From the cell containing the given text, extract its center point as [X, Y] coordinate. 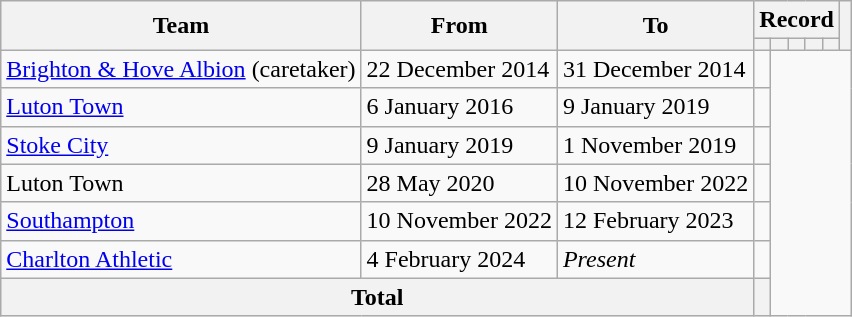
To [655, 26]
4 February 2024 [459, 259]
Brighton & Hove Albion (caretaker) [181, 69]
Present [655, 259]
31 December 2014 [655, 69]
6 January 2016 [459, 107]
Southampton [181, 221]
28 May 2020 [459, 183]
Total [378, 297]
12 February 2023 [655, 221]
Record [797, 20]
Team [181, 26]
Stoke City [181, 145]
22 December 2014 [459, 69]
From [459, 26]
1 November 2019 [655, 145]
Charlton Athletic [181, 259]
